Detect which cell encompasses the target text, then output its [x, y] center coordinate. 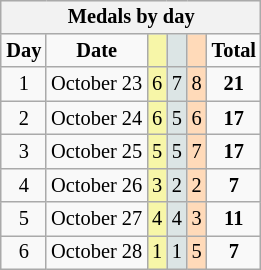
Day [24, 51]
Date [96, 51]
October 27 [96, 219]
Total [234, 51]
October 26 [96, 185]
11 [234, 219]
21 [234, 84]
October 24 [96, 118]
October 28 [96, 253]
October 23 [96, 84]
8 [197, 84]
October 25 [96, 152]
Medals by day [130, 17]
